Output the (x, y) coordinate of the center of the cell containing the given text.  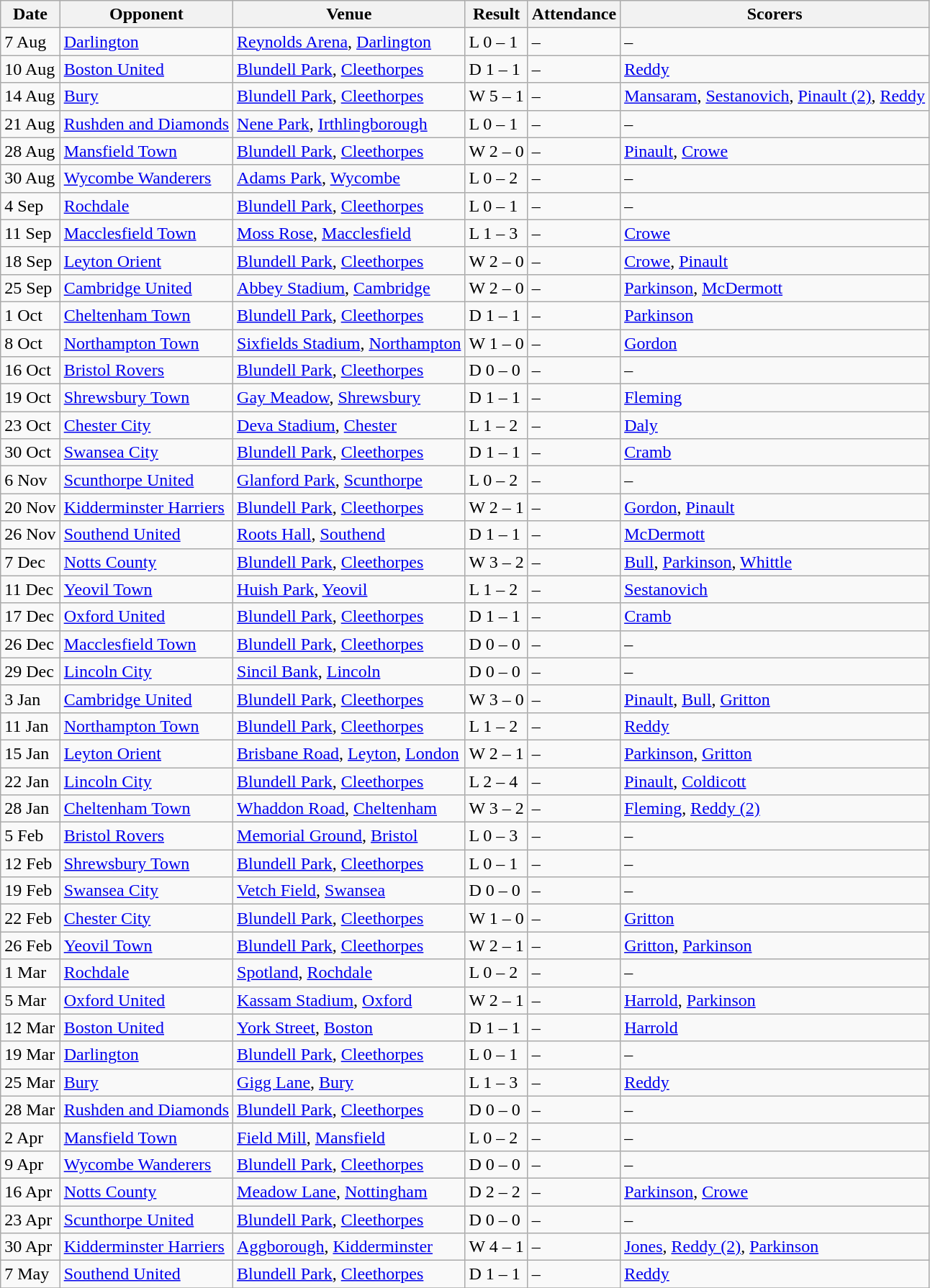
Gigg Lane, Bury (349, 1082)
Whaddon Road, Cheltenham (349, 809)
30 Oct (30, 453)
Spotland, Rochdale (349, 973)
Venue (349, 14)
5 Feb (30, 836)
Gordon, Pinault (775, 507)
Gay Meadow, Shrewsbury (349, 398)
7 Aug (30, 42)
21 Aug (30, 124)
Meadow Lane, Nottingham (349, 1192)
Fleming (775, 398)
Field Mill, Mansfield (349, 1137)
26 Nov (30, 535)
L 2 – 4 (497, 781)
23 Apr (30, 1220)
Harrold (775, 1028)
22 Jan (30, 781)
30 Aug (30, 178)
25 Sep (30, 288)
1 Oct (30, 315)
Roots Hall, Southend (349, 535)
Adams Park, Wycombe (349, 178)
23 Oct (30, 425)
Pinault, Coldicott (775, 781)
Sixfields Stadium, Northampton (349, 343)
Mansaram, Sestanovich, Pinault (2), Reddy (775, 96)
York Street, Boston (349, 1028)
11 Sep (30, 233)
Reynolds Arena, Darlington (349, 42)
D 2 – 2 (497, 1192)
26 Feb (30, 945)
Nene Park, Irthlingborough (349, 124)
19 Oct (30, 398)
Sestanovich (775, 589)
Memorial Ground, Bristol (349, 836)
22 Feb (30, 918)
McDermott (775, 535)
Pinault, Bull, Gritton (775, 699)
W 5 – 1 (497, 96)
11 Dec (30, 589)
Harrold, Parkinson (775, 1000)
12 Feb (30, 863)
L 0 – 3 (497, 836)
Fleming, Reddy (2) (775, 809)
10 Aug (30, 69)
Parkinson, Gritton (775, 753)
17 Dec (30, 617)
8 Oct (30, 343)
20 Nov (30, 507)
Deva Stadium, Chester (349, 425)
Huish Park, Yeovil (349, 589)
Gordon (775, 343)
18 Sep (30, 260)
25 Mar (30, 1082)
Gritton (775, 918)
3 Jan (30, 699)
W 3 – 0 (497, 699)
30 Apr (30, 1247)
Parkinson, Crowe (775, 1192)
5 Mar (30, 1000)
Sincil Bank, Lincoln (349, 671)
1 Mar (30, 973)
12 Mar (30, 1028)
Scorers (775, 14)
Kassam Stadium, Oxford (349, 1000)
Date (30, 14)
4 Sep (30, 206)
Moss Rose, Macclesfield (349, 233)
16 Oct (30, 371)
Crowe, Pinault (775, 260)
Pinault, Crowe (775, 151)
29 Dec (30, 671)
9 Apr (30, 1164)
Brisbane Road, Leyton, London (349, 753)
Parkinson (775, 315)
Attendance (574, 14)
Jones, Reddy (2), Parkinson (775, 1247)
Crowe (775, 233)
Abbey Stadium, Cambridge (349, 288)
Vetch Field, Swansea (349, 891)
Glanford Park, Scunthorpe (349, 480)
16 Apr (30, 1192)
26 Dec (30, 644)
19 Mar (30, 1055)
Aggborough, Kidderminster (349, 1247)
28 Mar (30, 1110)
Result (497, 14)
Opponent (146, 14)
Gritton, Parkinson (775, 945)
6 Nov (30, 480)
15 Jan (30, 753)
Parkinson, McDermott (775, 288)
Bull, Parkinson, Whittle (775, 562)
7 Dec (30, 562)
W 4 – 1 (497, 1247)
19 Feb (30, 891)
2 Apr (30, 1137)
28 Aug (30, 151)
Daly (775, 425)
14 Aug (30, 96)
11 Jan (30, 726)
28 Jan (30, 809)
7 May (30, 1274)
